Find where the given text appears and provide that cell's center as [X, Y] coordinate. 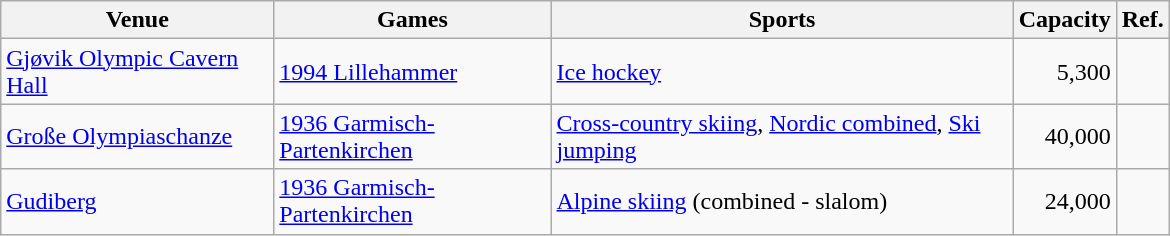
Games [412, 20]
Alpine skiing (combined - slalom) [782, 202]
1994 Lillehammer [412, 72]
Gjøvik Olympic Cavern Hall [138, 72]
5,300 [1064, 72]
Cross-country skiing, Nordic combined, Ski jumping [782, 136]
Venue [138, 20]
Ice hockey [782, 72]
40,000 [1064, 136]
Sports [782, 20]
Große Olympiaschanze [138, 136]
Ref. [1142, 20]
Capacity [1064, 20]
Gudiberg [138, 202]
24,000 [1064, 202]
